Pinpoint the cell where the given text exists, returning its [x, y] midpoint coordinate. 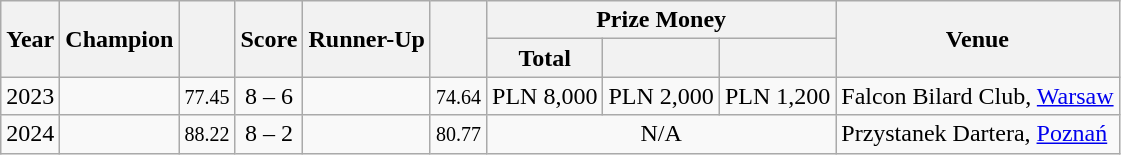
74.64 [458, 96]
88.22 [207, 134]
77.45 [207, 96]
2024 [30, 134]
Venue [978, 39]
Prize Money [662, 20]
8 – 6 [269, 96]
Total [545, 58]
PLN 8,000 [545, 96]
8 – 2 [269, 134]
Falcon Bilard Club, Warsaw [978, 96]
PLN 1,200 [777, 96]
Przystanek Dartera, Poznań [978, 134]
80.77 [458, 134]
PLN 2,000 [661, 96]
Runner-Up [367, 39]
2023 [30, 96]
Year [30, 39]
Champion [120, 39]
Score [269, 39]
N/A [662, 134]
